Pinpoint the cell where the given text exists, returning its [x, y] midpoint coordinate. 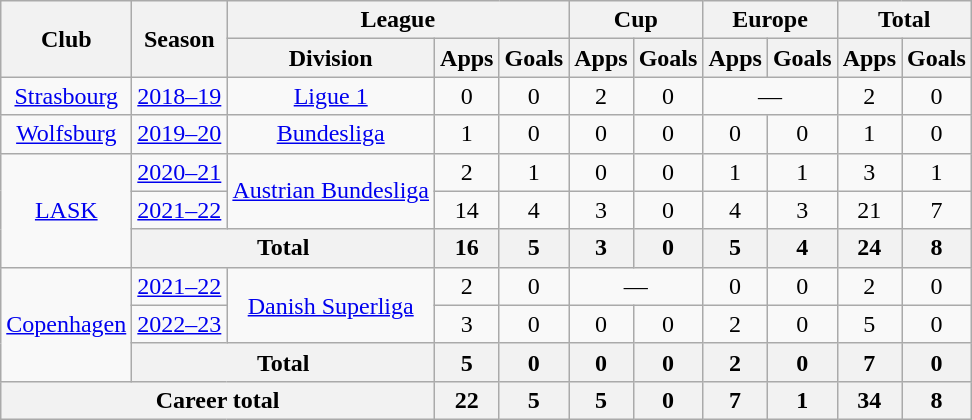
14 [467, 210]
Strasbourg [66, 96]
2018–19 [180, 96]
Season [180, 39]
Austrian Bundesliga [331, 191]
2020–21 [180, 172]
Club [66, 39]
34 [869, 400]
2019–20 [180, 134]
22 [467, 400]
21 [869, 210]
Ligue 1 [331, 96]
Cup [636, 20]
LASK [66, 210]
16 [467, 248]
Division [331, 58]
24 [869, 248]
Europe [770, 20]
Career total [218, 400]
Wolfsburg [66, 134]
Bundesliga [331, 134]
Copenhagen [66, 324]
League [398, 20]
2022–23 [180, 324]
Danish Superliga [331, 305]
